Return the (x, y) coordinate for the center point of the cell that contains the specified text.  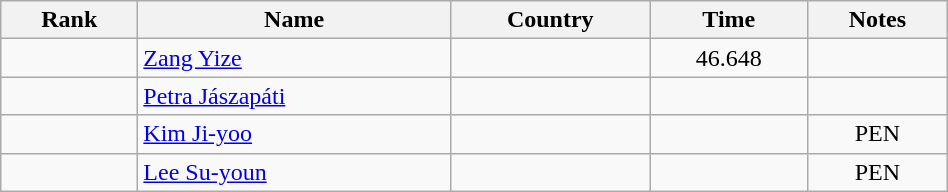
Country (550, 20)
Zang Yize (294, 58)
Petra Jászapáti (294, 96)
Name (294, 20)
Lee Su-youn (294, 172)
46.648 (728, 58)
Time (728, 20)
Rank (70, 20)
Notes (877, 20)
Kim Ji-yoo (294, 134)
